Scan for the cell matching the given text and deliver its [X, Y] coordinate at center. 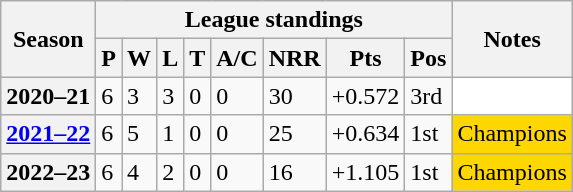
16 [294, 172]
2022–23 [48, 172]
W [140, 58]
3rd [428, 96]
League standings [274, 20]
+1.105 [366, 172]
2021–22 [48, 134]
+0.572 [366, 96]
Season [48, 39]
2 [170, 172]
T [198, 58]
5 [140, 134]
25 [294, 134]
30 [294, 96]
4 [140, 172]
1 [170, 134]
Pts [366, 58]
+0.634 [366, 134]
A/C [237, 58]
Notes [512, 39]
2020–21 [48, 96]
L [170, 58]
NRR [294, 58]
P [109, 58]
Pos [428, 58]
